For the text-containing cell, return its midpoint in (x, y) coordinate format. 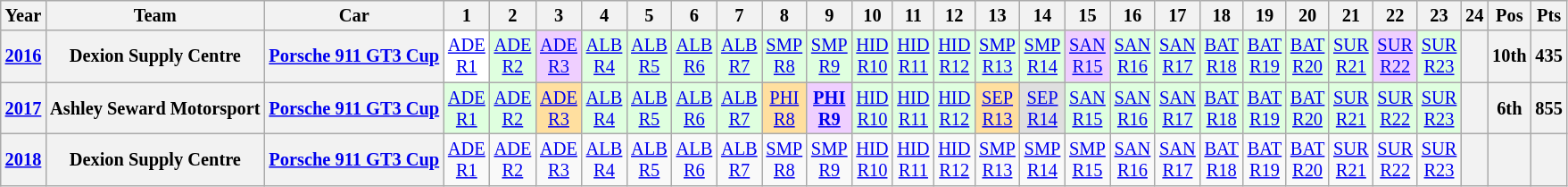
18 (1222, 15)
13 (997, 15)
20 (1307, 15)
Pos (1509, 15)
23 (1439, 15)
7 (739, 15)
SEPR14 (1042, 108)
2 (513, 15)
2018 (23, 159)
Pts (1548, 15)
12 (954, 15)
PHIR8 (784, 108)
8 (784, 15)
19 (1265, 15)
2016 (23, 56)
SMPR15 (1087, 159)
16 (1132, 15)
4 (604, 15)
PHIR9 (829, 108)
10 (872, 15)
24 (1474, 15)
2017 (23, 108)
10th (1509, 56)
SEPR13 (997, 108)
14 (1042, 15)
Car (353, 15)
11 (913, 15)
22 (1396, 15)
6 (694, 15)
435 (1548, 56)
Team (155, 15)
1 (467, 15)
17 (1177, 15)
3 (559, 15)
6th (1509, 108)
9 (829, 15)
21 (1351, 15)
5 (649, 15)
855 (1548, 108)
Year (23, 15)
15 (1087, 15)
Ashley Seward Motorsport (155, 108)
